Return the (X, Y) coordinate for the center point of the cell that contains the specified text.  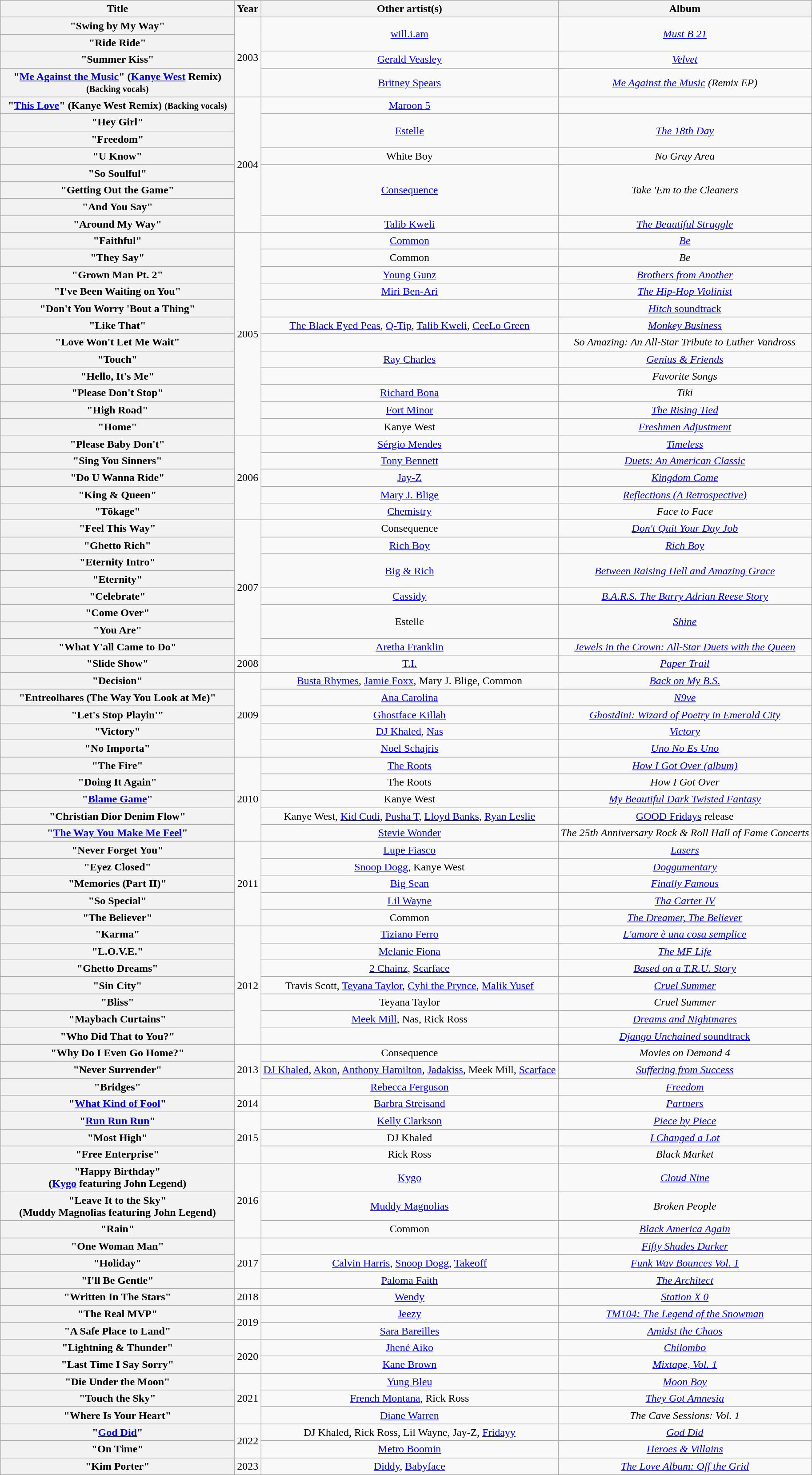
"Me Against the Music" (Kanye West Remix) (Backing vocals) (117, 83)
"Memories (Part II)" (117, 884)
Duets: An American Classic (685, 461)
Kelly Clarkson (410, 1121)
2005 (248, 334)
"Like That" (117, 325)
"Why Do I Even Go Home?" (117, 1053)
Snoop Dogg, Kanye West (410, 867)
"L.O.V.E." (117, 951)
"Written In The Stars" (117, 1297)
"And You Say" (117, 207)
"Run Run Run" (117, 1121)
Rebecca Ferguson (410, 1087)
Chilombo (685, 1348)
2 Chainz, Scarface (410, 968)
"Decision" (117, 681)
"Bliss" (117, 1002)
Year (248, 9)
Kingdom Come (685, 477)
"Ride Ride" (117, 43)
So Amazing: An All-Star Tribute to Luther Vandross (685, 342)
Fifty Shades Darker (685, 1246)
They Got Amnesia (685, 1399)
2017 (248, 1263)
DJ Khaled, Rick Ross, Lil Wayne, Jay-Z, Fridayy (410, 1432)
Lasers (685, 850)
Based on a T.R.U. Story (685, 968)
Tony Bennett (410, 461)
Lupe Fiasco (410, 850)
Miri Ben-Ari (410, 292)
The Dreamer, The Believer (685, 918)
Talib Kweli (410, 224)
Title (117, 9)
Paloma Faith (410, 1280)
Busta Rhymes, Jamie Foxx, Mary J. Blige, Common (410, 681)
Django Unchained soundtrack (685, 1036)
Velvet (685, 60)
Sara Bareilles (410, 1331)
2022 (248, 1441)
"Die Under the Moon" (117, 1382)
Between Raising Hell and Amazing Grace (685, 571)
Ghostdini: Wizard of Poetry in Emerald City (685, 714)
Broken People (685, 1206)
2010 (248, 799)
2018 (248, 1297)
Meek Mill, Nas, Rick Ross (410, 1019)
"Slide Show" (117, 664)
2006 (248, 477)
How I Got Over (album) (685, 765)
Barbra Streisand (410, 1104)
"Rain" (117, 1229)
"This Love" (Kanye West Remix) (Backing vocals) (117, 105)
French Montana, Rick Ross (410, 1399)
"The Fire" (117, 765)
Chemistry (410, 512)
Reflections (A Retrospective) (685, 495)
2007 (248, 588)
"Holiday" (117, 1263)
Black America Again (685, 1229)
Station X 0 (685, 1297)
"The Real MVP" (117, 1314)
2015 (248, 1138)
"Leave It to the Sky"(Muddy Magnolias featuring John Legend) (117, 1206)
Noel Schajris (410, 748)
"I'll Be Gentle" (117, 1280)
"The Way You Make Me Feel" (117, 833)
Richard Bona (410, 393)
"On Time" (117, 1449)
"Please Don't Stop" (117, 393)
"Ghetto Rich" (117, 545)
Cloud Nine (685, 1177)
"No Importa" (117, 748)
"Victory" (117, 731)
Back on My B.S. (685, 681)
The MF Life (685, 951)
Jay-Z (410, 477)
Freedom (685, 1087)
"Let's Stop Playin'" (117, 714)
"Kim Porter" (117, 1466)
"Love Won't Let Me Wait" (117, 342)
"Don't You Worry 'Bout a Thing" (117, 309)
I Changed a Lot (685, 1138)
Tha Carter IV (685, 901)
"Sing You Sinners" (117, 461)
The Architect (685, 1280)
"So Special" (117, 901)
White Boy (410, 156)
Big & Rich (410, 571)
"Karma" (117, 934)
"What Y'all Came to Do" (117, 647)
2008 (248, 664)
Ray Charles (410, 359)
B.A.R.S. The Barry Adrian Reese Story (685, 596)
"Bridges" (117, 1087)
The Cave Sessions: Vol. 1 (685, 1415)
Take 'Em to the Cleaners (685, 190)
"Ghetto Dreams" (117, 968)
TM104: The Legend of the Snowman (685, 1314)
"Christian Dior Denim Flow" (117, 816)
"Around My Way" (117, 224)
2016 (248, 1200)
The Love Album: Off the Grid (685, 1466)
"King & Queen" (117, 495)
N9ve (685, 697)
"You Are" (117, 630)
Paper Trail (685, 664)
"Sin City" (117, 985)
2011 (248, 884)
Victory (685, 731)
Sérgio Mendes (410, 444)
Mary J. Blige (410, 495)
Jhené Aiko (410, 1348)
Dreams and Nightmares (685, 1019)
DJ Khaled (410, 1138)
Wendy (410, 1297)
Me Against the Music (Remix EP) (685, 83)
"They Say" (117, 258)
God Did (685, 1432)
"Free Enterprise" (117, 1154)
How I Got Over (685, 782)
The Hip-Hop Violinist (685, 292)
Young Gunz (410, 275)
"Hey Girl" (117, 122)
Kygo (410, 1177)
Fort Minor (410, 410)
Suffering from Success (685, 1070)
Face to Face (685, 512)
Britney Spears (410, 83)
"Happy Birthday"(Kygo featuring John Legend) (117, 1177)
"A Safe Place to Land" (117, 1331)
"Summer Kiss" (117, 60)
"Eternity Intro" (117, 562)
The Rising Tied (685, 410)
Doggumentary (685, 867)
"Blame Game" (117, 799)
2023 (248, 1466)
Yung Bleu (410, 1382)
"Who Did That to You?" (117, 1036)
"Hello, It's Me" (117, 376)
Metro Boomin (410, 1449)
Kanye West, Kid Cudi, Pusha T, Lloyd Banks, Ryan Leslie (410, 816)
"Most High" (117, 1138)
will.i.am (410, 34)
Favorite Songs (685, 376)
Movies on Demand 4 (685, 1053)
Teyana Taylor (410, 1002)
Jeezy (410, 1314)
Freshmen Adjustment (685, 427)
Muddy Magnolias (410, 1206)
"Never Surrender" (117, 1070)
2003 (248, 57)
"Do U Wanna Ride" (117, 477)
Diane Warren (410, 1415)
"I've Been Waiting on You" (117, 292)
2014 (248, 1104)
The Black Eyed Peas, Q-Tip, Talib Kweli, CeeLo Green (410, 325)
2004 (248, 164)
Tiziano Ferro (410, 934)
Big Sean (410, 884)
Mixtape, Vol. 1 (685, 1365)
"One Woman Man" (117, 1246)
Diddy, Babyface (410, 1466)
"Come Over" (117, 613)
Other artist(s) (410, 9)
Uno No Es Uno (685, 748)
Partners (685, 1104)
Kane Brown (410, 1365)
Lil Wayne (410, 901)
Black Market (685, 1154)
Heroes & Villains (685, 1449)
Amidst the Chaos (685, 1331)
Gerald Veasley (410, 60)
"Getting Out the Game" (117, 190)
"Celebrate" (117, 596)
2009 (248, 714)
2013 (248, 1070)
Brothers from Another (685, 275)
Finally Famous (685, 884)
"The Believer" (117, 918)
Melanie Fiona (410, 951)
Monkey Business (685, 325)
"High Road" (117, 410)
Rick Ross (410, 1154)
"Entreolhares (The Way You Look at Me)" (117, 697)
No Gray Area (685, 156)
Ghostface Killah (410, 714)
GOOD Fridays release (685, 816)
"Eyez Closed" (117, 867)
Travis Scott, Teyana Taylor, Cyhi the Prynce, Malik Yusef (410, 985)
2021 (248, 1399)
Genius & Friends (685, 359)
"Feel This Way" (117, 529)
"Touch" (117, 359)
"Faithful" (117, 241)
"God Did" (117, 1432)
Calvin Harris, Snoop Dogg, Takeoff (410, 1263)
The 18th Day (685, 131)
Piece by Piece (685, 1121)
Cassidy (410, 596)
"Maybach Curtains" (117, 1019)
"Home" (117, 427)
"So Soulful" (117, 173)
The 25th Anniversary Rock & Roll Hall of Fame Concerts (685, 833)
"Last Time I Say Sorry" (117, 1365)
Moon Boy (685, 1382)
Timeless (685, 444)
Aretha Franklin (410, 647)
Funk Wav Bounces Vol. 1 (685, 1263)
"Eternity" (117, 579)
Jewels in the Crown: All-Star Duets with the Queen (685, 647)
"Freedom" (117, 139)
"Touch the Sky" (117, 1399)
T.I. (410, 664)
2012 (248, 985)
"Doing It Again" (117, 782)
2019 (248, 1322)
"What Kind of Fool" (117, 1104)
"U Know" (117, 156)
My Beautiful Dark Twisted Fantasy (685, 799)
Album (685, 9)
DJ Khaled, Akon, Anthony Hamilton, Jadakiss, Meek Mill, Scarface (410, 1070)
Tiki (685, 393)
Hitch soundtrack (685, 309)
Must B 21 (685, 34)
Stevie Wonder (410, 833)
Ana Carolina (410, 697)
"Where Is Your Heart" (117, 1415)
DJ Khaled, Nas (410, 731)
Maroon 5 (410, 105)
"Swing by My Way" (117, 26)
"Never Forget You" (117, 850)
The Beautiful Struggle (685, 224)
Shine (685, 621)
2020 (248, 1356)
"Lightning & Thunder" (117, 1348)
"Please Baby Don't" (117, 444)
L'amore è una cosa semplice (685, 934)
"Grown Man Pt. 2" (117, 275)
Don't Quit Your Day Job (685, 529)
"Tōkage" (117, 512)
